Capture the cell that displays the provided text and extract its [x, y] central coordinate. 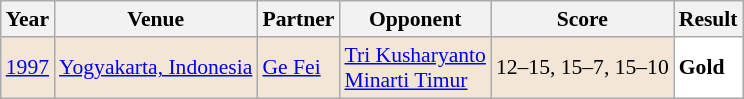
Year [28, 19]
12–15, 15–7, 15–10 [582, 68]
Ge Fei [298, 68]
1997 [28, 68]
Partner [298, 19]
Result [708, 19]
Gold [708, 68]
Score [582, 19]
Tri Kusharyanto Minarti Timur [414, 68]
Opponent [414, 19]
Venue [156, 19]
Yogyakarta, Indonesia [156, 68]
